Output the (x, y) coordinate of the center of the cell containing the given text.  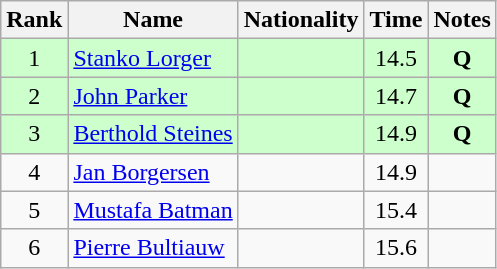
15.4 (396, 210)
14.5 (396, 58)
14.7 (396, 96)
3 (34, 134)
Berthold Steines (153, 134)
6 (34, 248)
Notes (462, 20)
15.6 (396, 248)
1 (34, 58)
5 (34, 210)
Jan Borgersen (153, 172)
4 (34, 172)
Time (396, 20)
Rank (34, 20)
Mustafa Batman (153, 210)
2 (34, 96)
Name (153, 20)
John Parker (153, 96)
Stanko Lorger (153, 58)
Nationality (301, 20)
Pierre Bultiauw (153, 248)
